Determine the [x, y] coordinate at the center of the cell enclosing the given text.  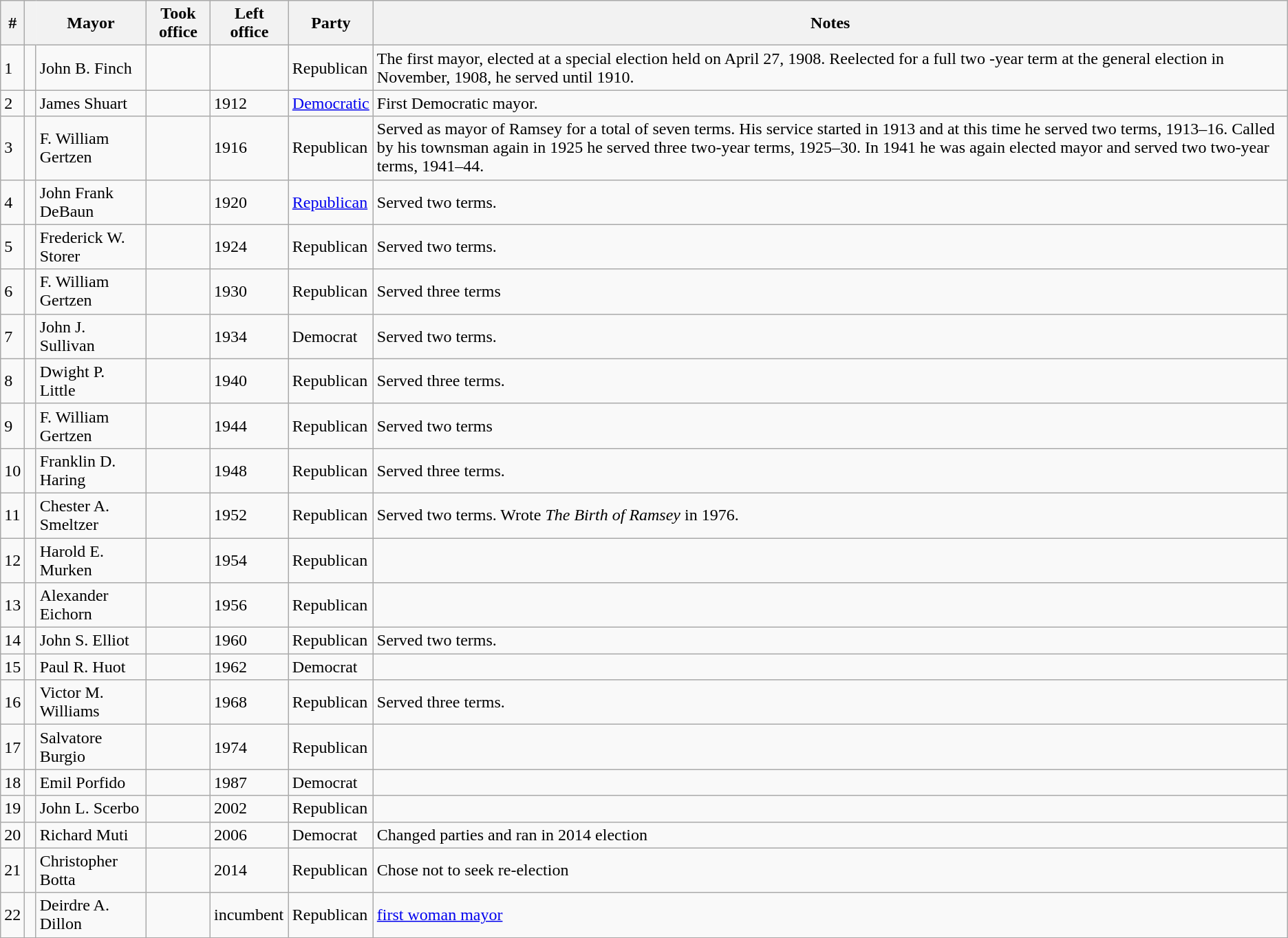
Franklin D. Haring [91, 471]
1974 [249, 747]
15 [12, 667]
James Shuart [91, 103]
Alexander Eichorn [91, 606]
John J. Sullivan [91, 336]
11 [12, 515]
Frederick W. Storer [91, 246]
21 [12, 870]
Salvatore Burgio [91, 747]
1944 [249, 425]
6 [12, 292]
Changed parties and ran in 2014 election [830, 835]
Served three terms [830, 292]
Emil Porfido [91, 782]
John B. Finch [91, 67]
Chester A. Smeltzer [91, 515]
1930 [249, 292]
14 [12, 641]
First Democratic mayor. [830, 103]
19 [12, 809]
Deirdre A. Dillon [91, 915]
16 [12, 702]
1934 [249, 336]
Dwight P. Little [91, 381]
Notes [830, 23]
1 [12, 67]
2014 [249, 870]
Democratic [330, 103]
first woman mayor [830, 915]
1952 [249, 515]
1948 [249, 471]
incumbent [249, 915]
1920 [249, 202]
John Frank DeBaun [91, 202]
# [12, 23]
John S. Elliot [91, 641]
7 [12, 336]
1987 [249, 782]
Paul R. Huot [91, 667]
Left office [249, 23]
Harold E. Murken [91, 560]
Christopher Botta [91, 870]
1954 [249, 560]
Party [330, 23]
1960 [249, 641]
5 [12, 246]
10 [12, 471]
1968 [249, 702]
1940 [249, 381]
8 [12, 381]
2006 [249, 835]
Mayor [91, 23]
1916 [249, 148]
1912 [249, 103]
22 [12, 915]
2 [12, 103]
1962 [249, 667]
1956 [249, 606]
John L. Scerbo [91, 809]
2002 [249, 809]
Served two terms [830, 425]
13 [12, 606]
1924 [249, 246]
Served two terms. Wrote The Birth of Ramsey in 1976. [830, 515]
18 [12, 782]
Richard Muti [91, 835]
12 [12, 560]
Victor M. Williams [91, 702]
20 [12, 835]
Chose not to seek re-election [830, 870]
3 [12, 148]
Took office [178, 23]
9 [12, 425]
4 [12, 202]
17 [12, 747]
